Locate the cell with the specified text and output its (x, y) center coordinate. 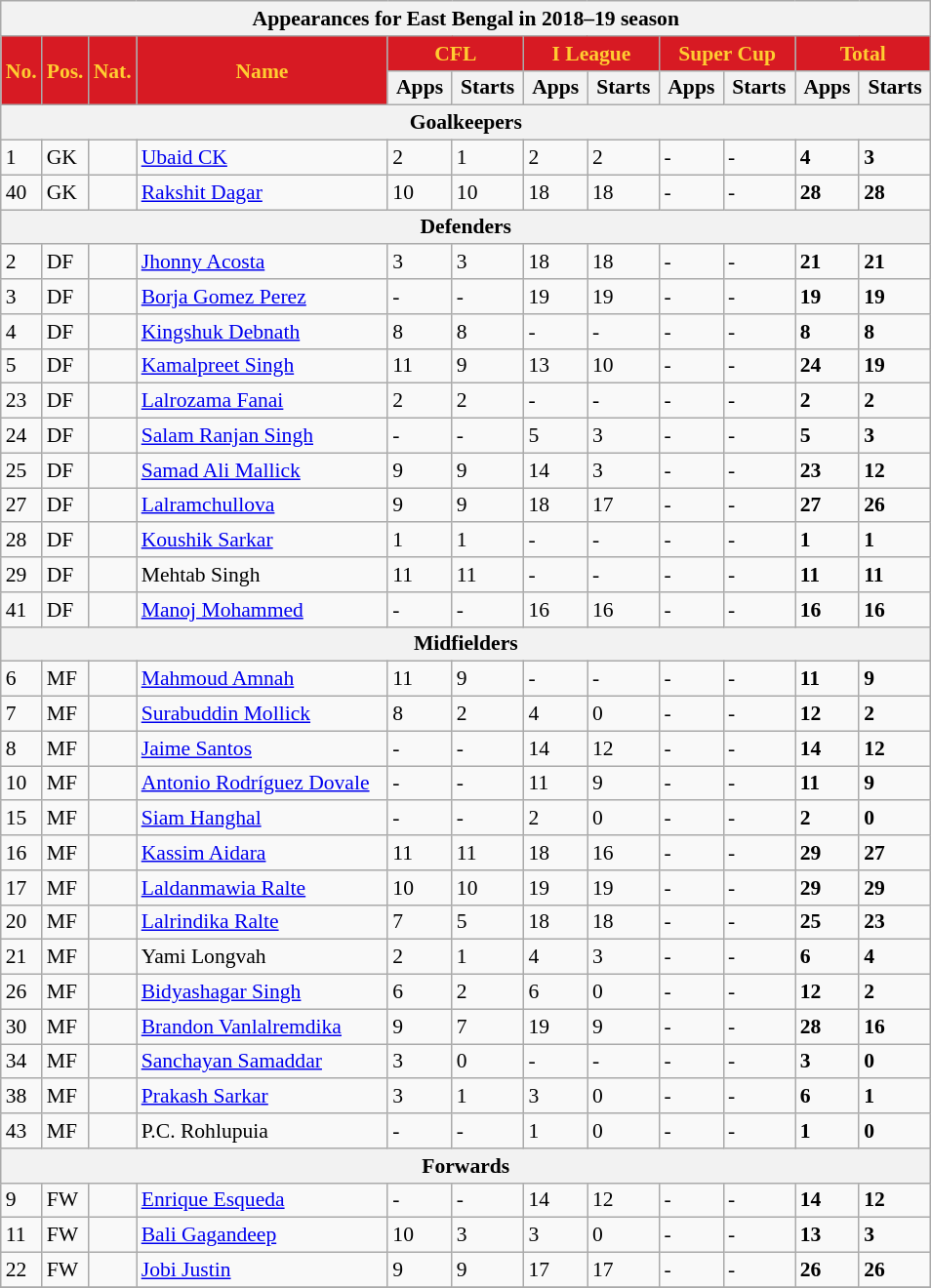
Rakshit Dagar (263, 192)
Pos. (65, 70)
Kamalpreet Singh (263, 366)
20 (21, 922)
Kingshuk Debnath (263, 332)
43 (21, 1131)
41 (21, 610)
P.C. Rohlupuia (263, 1131)
30 (21, 1026)
I League (591, 54)
Nat. (113, 70)
Lalrindika Ralte (263, 922)
Samad Ali Mallick (263, 470)
Surabuddin Mollick (263, 714)
38 (21, 1097)
Bidyashagar Singh (263, 992)
Mahmoud Amnah (263, 679)
Kassim Aidara (263, 853)
Mehtab Singh (263, 575)
No. (21, 70)
Ubaid CK (263, 158)
Jobi Justin (263, 1270)
Siam Hanghal (263, 819)
15 (21, 819)
Lalramchullova (263, 505)
Prakash Sarkar (263, 1097)
Brandon Vanlalremdika (263, 1026)
CFL (455, 54)
Enrique Esqueda (263, 1200)
Midfielders (466, 644)
Forwards (466, 1166)
Sanchayan Samaddar (263, 1062)
Appearances for East Bengal in 2018–19 season (466, 19)
Goalkeepers (466, 123)
Antonio Rodríguez Dovale (263, 784)
22 (21, 1270)
Defenders (466, 227)
Lalrozama Fanai (263, 401)
Manoj Mohammed (263, 610)
Total (863, 54)
Jaime Santos (263, 748)
Super Cup (728, 54)
Laldanmawia Ralte (263, 888)
Yami Longvah (263, 957)
Borja Gomez Perez (263, 297)
34 (21, 1062)
Jhonny Acosta (263, 262)
Koushik Sarkar (263, 541)
40 (21, 192)
Name (263, 70)
Salam Ranjan Singh (263, 436)
Bali Gagandeep (263, 1235)
